Identify which cell holds the provided text, then report its [X, Y] central coordinate. 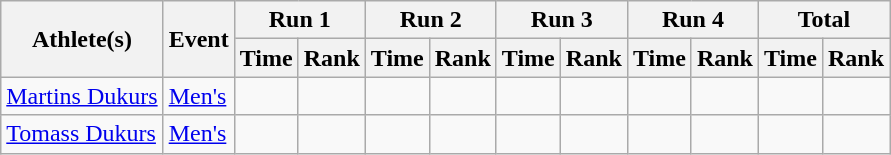
Event [198, 39]
Tomass Dukurs [82, 134]
Total [824, 20]
Martins Dukurs [82, 96]
Run 3 [562, 20]
Run 1 [300, 20]
Run 4 [692, 20]
Run 2 [430, 20]
Athlete(s) [82, 39]
